Provide the [x, y] coordinate of the cell's center where the given text is located.  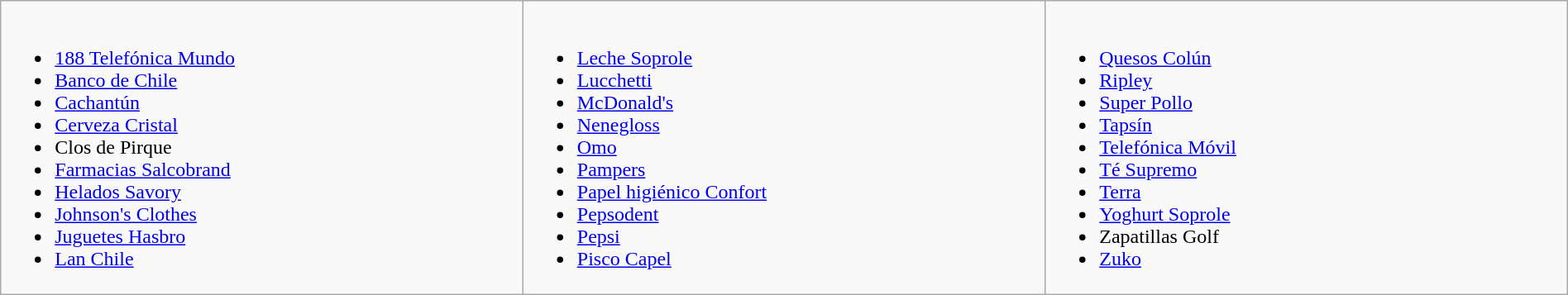
Leche SoproleLucchettiMcDonald'sNeneglossOmoPampersPapel higiénico ConfortPepsodentPepsiPisco Capel [784, 148]
Quesos ColúnRipleySuper PolloTapsínTelefónica MóvilTé SupremoTerraYoghurt SoproleZapatillas GolfZuko [1307, 148]
188 Telefónica MundoBanco de ChileCachantúnCerveza CristalClos de PirqueFarmacias SalcobrandHelados SavoryJohnson's ClothesJuguetes HasbroLan Chile [262, 148]
